Return (X, Y) of the center of cell containing provided text 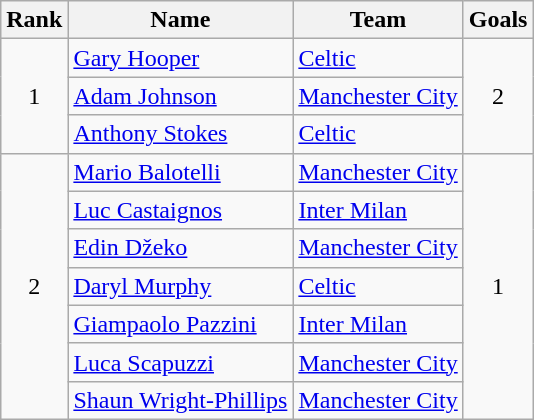
Rank (34, 20)
Name (180, 20)
Giampaolo Pazzini (180, 324)
Anthony Stokes (180, 134)
Adam Johnson (180, 96)
Goals (498, 20)
Edin Džeko (180, 248)
Luca Scapuzzi (180, 362)
Mario Balotelli (180, 172)
Shaun Wright-Phillips (180, 400)
Daryl Murphy (180, 286)
Gary Hooper (180, 58)
Team (378, 20)
Luc Castaignos (180, 210)
